For the text-containing cell, return its midpoint in [X, Y] coordinate format. 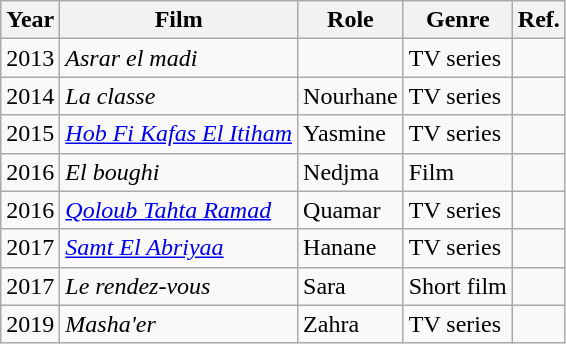
Le rendez-vous [179, 286]
Genre [458, 20]
Nourhane [351, 96]
Yasmine [351, 134]
Hanane [351, 248]
Qoloub Tahta Ramad [179, 210]
Samt El Abriyaa [179, 248]
2015 [30, 134]
Masha'er [179, 324]
Sara [351, 286]
Nedjma [351, 172]
Quamar [351, 210]
Ref. [538, 20]
Role [351, 20]
El boughi [179, 172]
2013 [30, 58]
Zahra [351, 324]
Short film [458, 286]
2019 [30, 324]
La classe [179, 96]
2014 [30, 96]
Asrar el madi [179, 58]
Year [30, 20]
Hob Fi Kafas El Itiham [179, 134]
